Pinpoint the cell where the given text exists, returning its (x, y) midpoint coordinate. 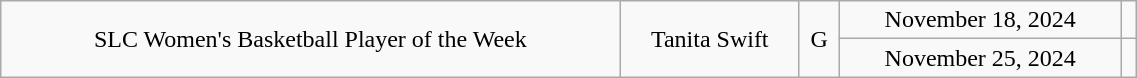
SLC Women's Basketball Player of the Week (310, 39)
November 25, 2024 (980, 58)
Tanita Swift (710, 39)
G (819, 39)
November 18, 2024 (980, 20)
